Search for the cell housing the specified text and yield its (x, y) center coordinate. 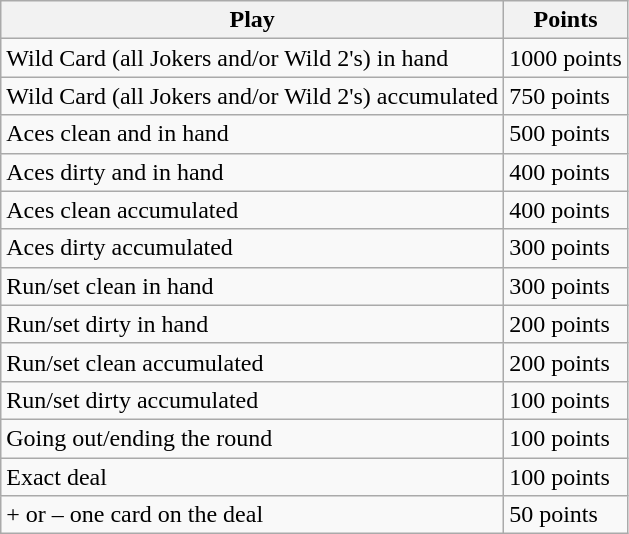
Aces dirty and in hand (252, 172)
Wild Card (all Jokers and/or Wild 2's) accumulated (252, 96)
1000 points (566, 58)
Run/set dirty in hand (252, 324)
Aces clean accumulated (252, 210)
Play (252, 20)
Exact deal (252, 477)
Going out/ending the round (252, 438)
50 points (566, 515)
Run/set clean in hand (252, 286)
Points (566, 20)
Run/set clean accumulated (252, 362)
Aces dirty accumulated (252, 248)
Run/set dirty accumulated (252, 400)
500 points (566, 134)
+ or – one card on the deal (252, 515)
Wild Card (all Jokers and/or Wild 2's) in hand (252, 58)
Aces clean and in hand (252, 134)
750 points (566, 96)
